Scan for the cell matching the given text and deliver its [x, y] coordinate at center. 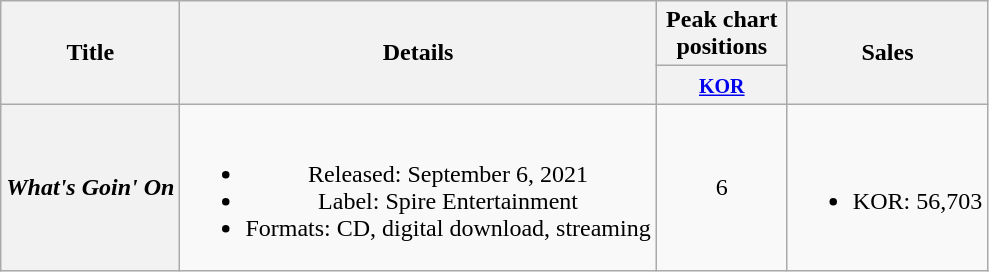
6 [722, 188]
KOR: 56,703 [887, 188]
KOR [722, 85]
Title [90, 52]
Details [418, 52]
What's Goin' On [90, 188]
Released: September 6, 2021Label: Spire EntertainmentFormats: CD, digital download, streaming [418, 188]
Peak chart positions [722, 34]
Sales [887, 52]
